Detect which cell encompasses the target text, then output its [X, Y] center coordinate. 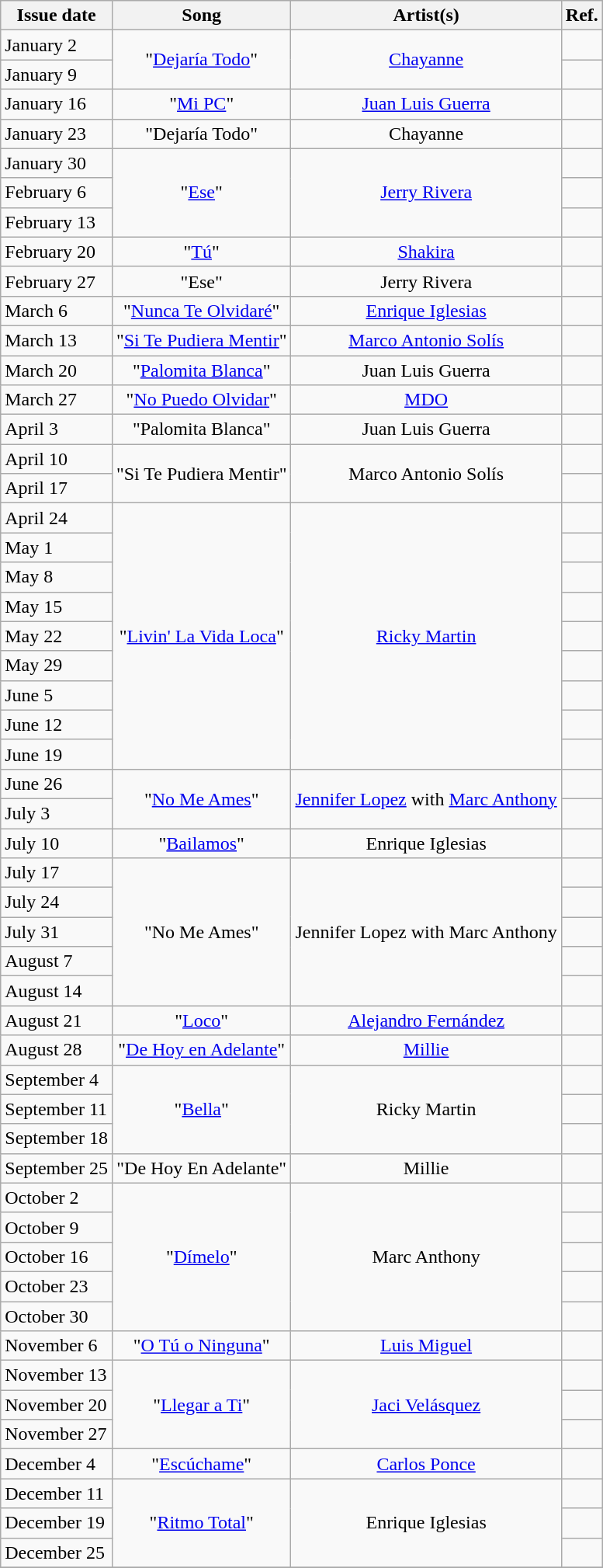
"Bella" [202, 1109]
October 30 [57, 1316]
June 12 [57, 725]
Song [202, 16]
Artist(s) [426, 16]
October 23 [57, 1286]
Marc Anthony [426, 1257]
"No Puedo Olvidar" [202, 400]
February 13 [57, 222]
"De Hoy en Adelante" [202, 1050]
April 17 [57, 488]
January 2 [57, 45]
October 9 [57, 1227]
Luis Miguel [426, 1346]
March 20 [57, 370]
November 13 [57, 1375]
February 6 [57, 193]
October 16 [57, 1257]
"Tú" [202, 252]
"Livin' La Vida Loca" [202, 637]
"Ritmo Total" [202, 1523]
December 25 [57, 1552]
January 9 [57, 75]
November 20 [57, 1405]
"Loco" [202, 1020]
May 15 [57, 607]
June 26 [57, 784]
February 27 [57, 281]
"Mi PC" [202, 104]
"Nunca Te Olvidaré" [202, 311]
Carlos Ponce [426, 1464]
"Escúchame" [202, 1464]
"Bailamos" [202, 843]
Alejandro Fernández [426, 1020]
"Dímelo" [202, 1257]
May 8 [57, 577]
July 10 [57, 843]
July 17 [57, 873]
April 24 [57, 518]
"Llegar a Ti" [202, 1405]
April 10 [57, 459]
Jaci Velásquez [426, 1405]
June 5 [57, 695]
September 18 [57, 1139]
"De Hoy En Adelante" [202, 1168]
July 31 [57, 932]
May 22 [57, 636]
July 3 [57, 813]
Shakira [426, 252]
May 29 [57, 666]
June 19 [57, 754]
September 4 [57, 1080]
January 30 [57, 163]
May 1 [57, 548]
August 14 [57, 991]
November 6 [57, 1346]
December 11 [57, 1493]
February 20 [57, 252]
January 16 [57, 104]
April 3 [57, 429]
December 19 [57, 1523]
August 28 [57, 1050]
Issue date [57, 16]
September 25 [57, 1168]
September 11 [57, 1109]
December 4 [57, 1464]
MDO [426, 400]
March 27 [57, 400]
"O Tú o Ninguna" [202, 1346]
January 23 [57, 134]
November 27 [57, 1434]
March 6 [57, 311]
July 24 [57, 902]
August 7 [57, 961]
Ref. [582, 16]
August 21 [57, 1020]
October 2 [57, 1198]
March 13 [57, 340]
